For the text-containing cell, return its midpoint in (X, Y) coordinate format. 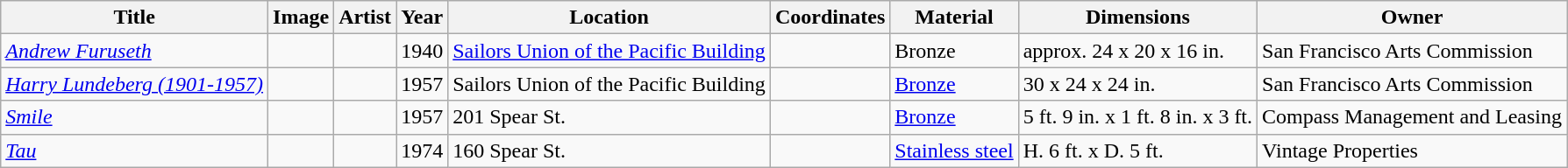
201 Spear St. (609, 117)
Location (609, 17)
Harry Lundeberg (1901-1957) (135, 84)
30 x 24 x 24 in. (1137, 84)
1974 (423, 150)
Stainless steel (954, 150)
Title (135, 17)
Smile (135, 117)
5 ft. 9 in. x 1 ft. 8 in. x 3 ft. (1137, 117)
160 Spear St. (609, 150)
H. 6 ft. x D. 5 ft. (1137, 150)
Tau (135, 150)
Coordinates (830, 17)
Artist (365, 17)
Compass Management and Leasing (1412, 117)
Image (302, 17)
Dimensions (1137, 17)
1940 (423, 51)
Owner (1412, 17)
Year (423, 17)
approx. 24 x 20 x 16 in. (1137, 51)
Material (954, 17)
Andrew Furuseth (135, 51)
Vintage Properties (1412, 150)
